Determine the [x, y] coordinate at the center of the cell enclosing the given text.  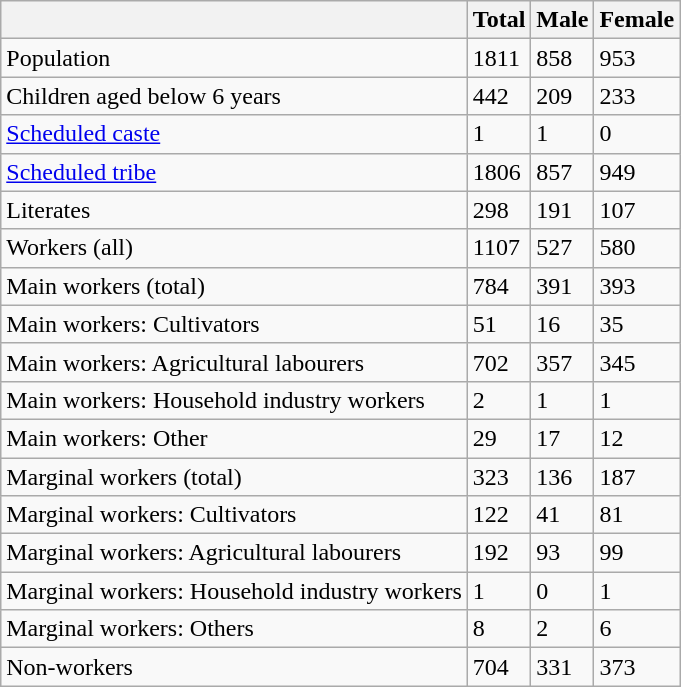
580 [637, 248]
527 [562, 248]
298 [499, 210]
Marginal workers: Cultivators [234, 515]
17 [562, 438]
1107 [499, 248]
51 [499, 324]
29 [499, 438]
393 [637, 286]
442 [499, 96]
Marginal workers (total) [234, 477]
16 [562, 324]
949 [637, 172]
Main workers: Other [234, 438]
136 [562, 477]
99 [637, 553]
81 [637, 515]
858 [562, 58]
Main workers: Household industry workers [234, 400]
12 [637, 438]
345 [637, 362]
Marginal workers: Household industry workers [234, 591]
Male [562, 20]
323 [499, 477]
209 [562, 96]
122 [499, 515]
35 [637, 324]
192 [499, 553]
373 [637, 667]
784 [499, 286]
41 [562, 515]
93 [562, 553]
187 [637, 477]
Workers (all) [234, 248]
8 [499, 629]
Non-workers [234, 667]
233 [637, 96]
1811 [499, 58]
Total [499, 20]
Main workers: Agricultural labourers [234, 362]
Literates [234, 210]
704 [499, 667]
Marginal workers: Others [234, 629]
391 [562, 286]
702 [499, 362]
Female [637, 20]
6 [637, 629]
Marginal workers: Agricultural labourers [234, 553]
Main workers (total) [234, 286]
1806 [499, 172]
Population [234, 58]
331 [562, 667]
107 [637, 210]
857 [562, 172]
Children aged below 6 years [234, 96]
Main workers: Cultivators [234, 324]
Scheduled caste [234, 134]
191 [562, 210]
357 [562, 362]
Scheduled tribe [234, 172]
953 [637, 58]
